Determine the [x, y] coordinate at the center of the cell enclosing the given text.  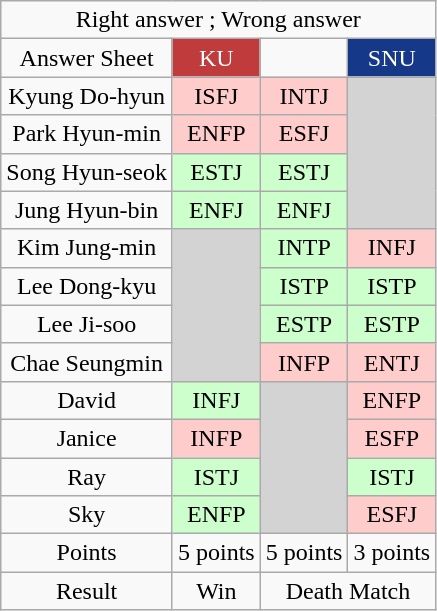
Park Hyun-min [87, 134]
Song Hyun-seok [87, 172]
David [87, 400]
3 points [392, 553]
Ray [87, 477]
Lee Ji-soo [87, 324]
Lee Dong-kyu [87, 286]
Jung Hyun-bin [87, 210]
Janice [87, 438]
Points [87, 553]
SNU [392, 58]
Death Match [348, 591]
ESFP [392, 438]
KU [216, 58]
Right answer ; Wrong answer [218, 20]
INTJ [304, 96]
Answer Sheet [87, 58]
INTP [304, 248]
ISFJ [216, 96]
Kim Jung-min [87, 248]
ENTJ [392, 362]
Win [216, 591]
Chae Seungmin [87, 362]
Sky [87, 515]
Result [87, 591]
Kyung Do-hyun [87, 96]
